Search for the cell housing the specified text and yield its (x, y) center coordinate. 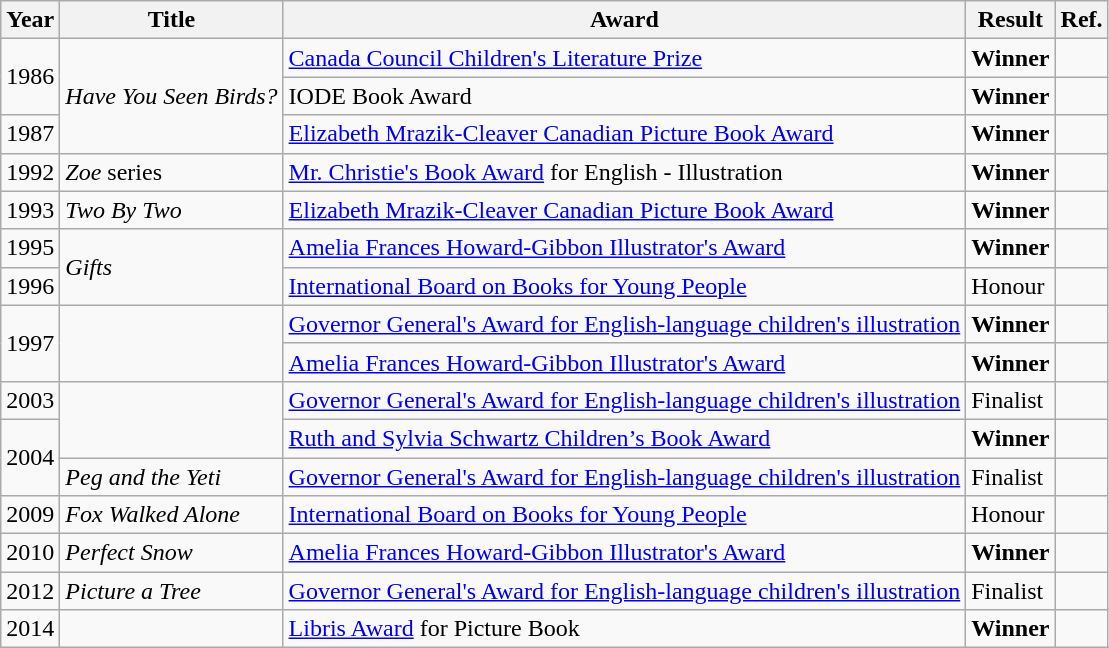
1997 (30, 343)
Libris Award for Picture Book (624, 629)
Title (172, 20)
Fox Walked Alone (172, 515)
2004 (30, 457)
1987 (30, 134)
1993 (30, 210)
1996 (30, 286)
Ref. (1082, 20)
Have You Seen Birds? (172, 96)
1986 (30, 77)
Picture a Tree (172, 591)
2010 (30, 553)
Gifts (172, 267)
Result (1010, 20)
Peg and the Yeti (172, 477)
Ruth and Sylvia Schwartz Children’s Book Award (624, 438)
1992 (30, 172)
2003 (30, 400)
IODE Book Award (624, 96)
Perfect Snow (172, 553)
2009 (30, 515)
Two By Two (172, 210)
2014 (30, 629)
2012 (30, 591)
Year (30, 20)
Mr. Christie's Book Award for English - Illustration (624, 172)
Canada Council Children's Literature Prize (624, 58)
1995 (30, 248)
Award (624, 20)
Zoe series (172, 172)
